Find where the given text appears and provide that cell's center as (X, Y) coordinate. 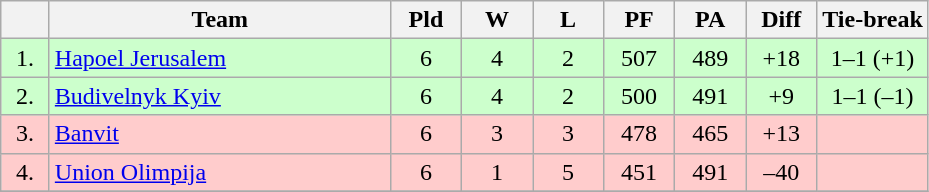
Team (220, 20)
478 (640, 134)
PA (710, 20)
500 (640, 96)
+18 (782, 58)
PF (640, 20)
1. (26, 58)
3. (26, 134)
Budivelnyk Kyiv (220, 96)
451 (640, 172)
L (568, 20)
+13 (782, 134)
4. (26, 172)
1–1 (+1) (873, 58)
+9 (782, 96)
2. (26, 96)
489 (710, 58)
Tie-break (873, 20)
W (496, 20)
1 (496, 172)
507 (640, 58)
Hapoel Jerusalem (220, 58)
Diff (782, 20)
–40 (782, 172)
Union Olimpija (220, 172)
465 (710, 134)
5 (568, 172)
1–1 (–1) (873, 96)
Pld (426, 20)
Banvit (220, 134)
